Identify which cell holds the provided text, then report its (X, Y) central coordinate. 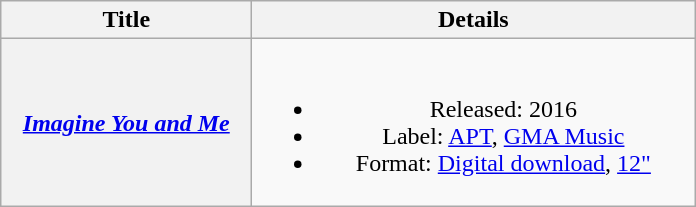
Imagine You and Me (126, 122)
Released: 2016Label: APT, GMA MusicFormat: Digital download, 12" (474, 122)
Title (126, 20)
Details (474, 20)
